Output the [X, Y] coordinate of the center of the cell containing the given text.  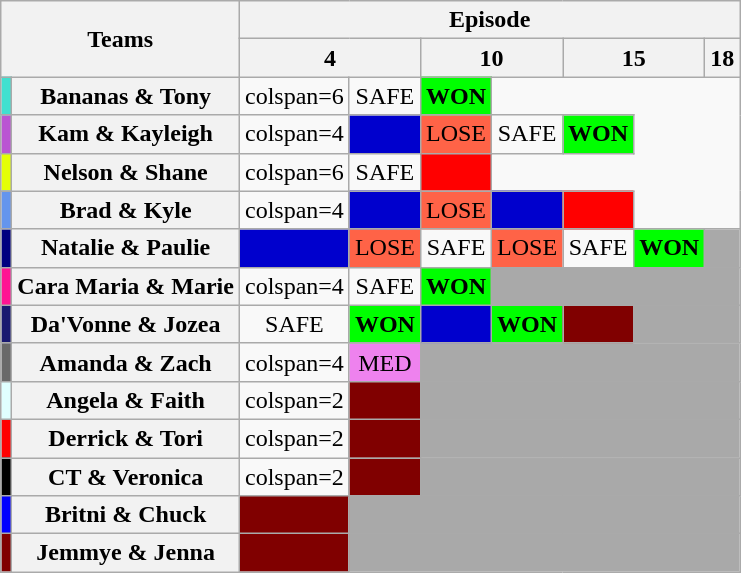
Britni & Chuck [126, 515]
Cara Maria & Marie [126, 286]
Amanda & Zach [126, 362]
4 [330, 58]
10 [491, 58]
Kam & Kayleigh [126, 134]
Teams [120, 39]
Da'Vonne & Jozea [126, 324]
15 [634, 58]
Natalie & Paulie [126, 248]
Nelson & Shane [126, 172]
Derrick & Tori [126, 438]
Angela & Faith [126, 400]
CT & Veronica [126, 477]
Jemmye & Jenna [126, 553]
18 [722, 58]
Brad & Kyle [126, 210]
Bananas & Tony [126, 96]
Episode [489, 20]
MED [384, 362]
